Extract the [X, Y] coordinate from the center of the cell holding the provided text.  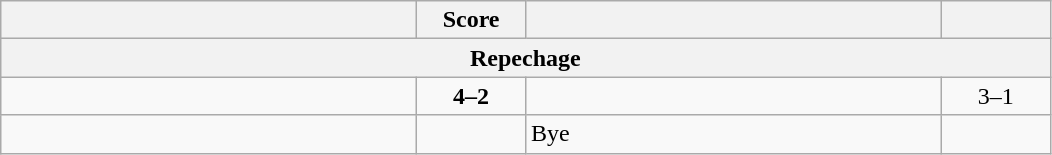
Score [472, 20]
Repechage [526, 58]
3–1 [996, 96]
Bye [733, 134]
4–2 [472, 96]
